Capture the cell that displays the provided text and extract its [X, Y] central coordinate. 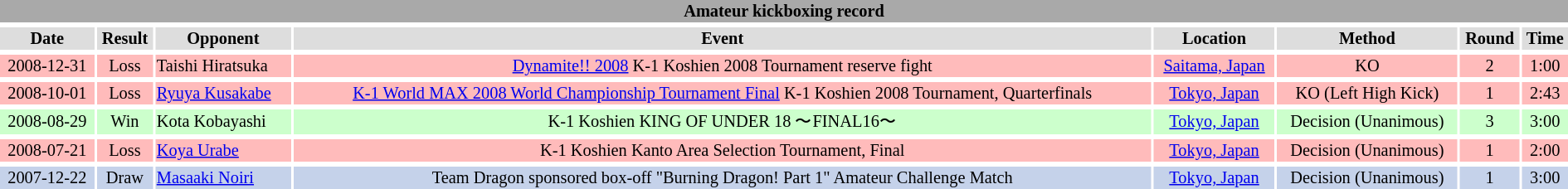
Time [1545, 38]
Kota Kobayashi [222, 122]
1:00 [1545, 66]
2 [1490, 66]
Team Dragon sponsored box-off "Burning Dragon! Part 1" Amateur Challenge Match [722, 177]
2008-08-29 [47, 122]
Date [47, 38]
Amateur kickboxing record [784, 12]
2007-12-22 [47, 177]
Dynamite!! 2008 K-1 Koshien 2008 Tournament reserve fight [722, 66]
2:00 [1545, 151]
Masaaki Noiri [222, 177]
2008-10-01 [47, 93]
Result [125, 38]
Draw [125, 177]
3 [1490, 122]
Win [125, 122]
2:43 [1545, 93]
K-1 Koshien KING OF UNDER 18 〜FINAL16〜 [722, 122]
KO (Left High Kick) [1367, 93]
K-1 World MAX 2008 World Championship Tournament Final K-1 Koshien 2008 Tournament, Quarterfinals [722, 93]
Koya Urabe [222, 151]
Taishi Hiratsuka [222, 66]
K-1 Koshien Kanto Area Selection Tournament, Final [722, 151]
Opponent [222, 38]
Method [1367, 38]
Location [1215, 38]
2008-07-21 [47, 151]
2008-12-31 [47, 66]
Ryuya Kusakabe [222, 93]
Round [1490, 38]
Event [722, 38]
KO [1367, 66]
Saitama, Japan [1215, 66]
